Scan for the cell matching the given text and deliver its [X, Y] coordinate at center. 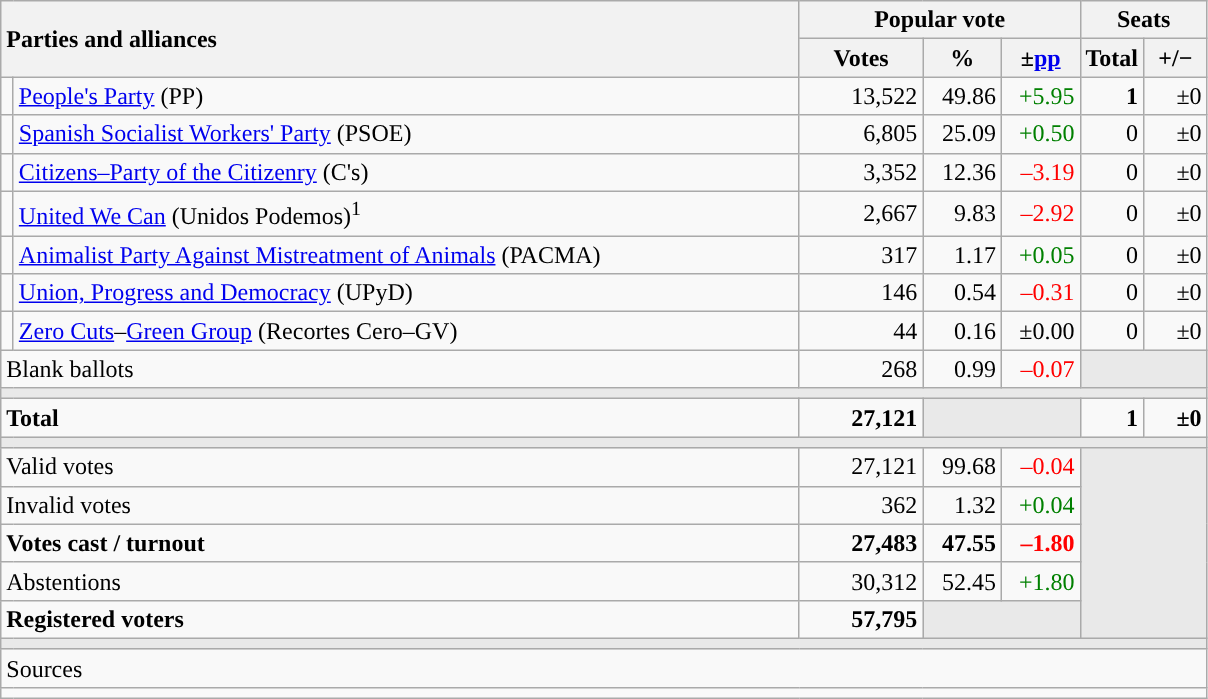
1.32 [962, 505]
Citizens–Party of the Citizenry (C's) [406, 172]
9.83 [962, 214]
Blank ballots [400, 369]
±0.00 [1040, 331]
47.55 [962, 543]
30,312 [861, 581]
52.45 [962, 581]
–3.19 [1040, 172]
People's Party (PP) [406, 96]
0.99 [962, 369]
Invalid votes [400, 505]
Parties and alliances [400, 39]
99.68 [962, 467]
United We Can (Unidos Podemos)1 [406, 214]
Votes cast / turnout [400, 543]
317 [861, 255]
12.36 [962, 172]
0.54 [962, 293]
27,483 [861, 543]
–2.92 [1040, 214]
Registered voters [400, 619]
1.17 [962, 255]
+1.80 [1040, 581]
–0.04 [1040, 467]
Zero Cuts–Green Group (Recortes Cero–GV) [406, 331]
6,805 [861, 134]
25.09 [962, 134]
±pp [1040, 58]
268 [861, 369]
Animalist Party Against Mistreatment of Animals (PACMA) [406, 255]
362 [861, 505]
Abstentions [400, 581]
13,522 [861, 96]
49.86 [962, 96]
2,667 [861, 214]
+0.50 [1040, 134]
+5.95 [1040, 96]
Valid votes [400, 467]
+0.04 [1040, 505]
+/− [1176, 58]
Sources [604, 668]
44 [861, 331]
Spanish Socialist Workers' Party (PSOE) [406, 134]
–1.80 [1040, 543]
57,795 [861, 619]
146 [861, 293]
Popular vote [940, 20]
Seats [1144, 20]
0.16 [962, 331]
+0.05 [1040, 255]
–0.31 [1040, 293]
3,352 [861, 172]
% [962, 58]
–0.07 [1040, 369]
Votes [861, 58]
Union, Progress and Democracy (UPyD) [406, 293]
